Identify which cell holds the provided text, then report its [x, y] central coordinate. 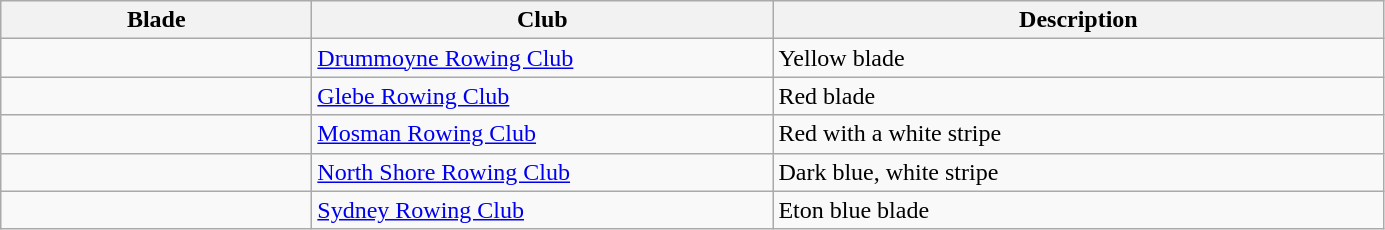
Description [1078, 20]
Eton blue blade [1078, 210]
Sydney Rowing Club [542, 210]
Club [542, 20]
Blade [156, 20]
Red with a white stripe [1078, 134]
Red blade [1078, 96]
Dark blue, white stripe [1078, 172]
North Shore Rowing Club [542, 172]
Glebe Rowing Club [542, 96]
Mosman Rowing Club [542, 134]
Yellow blade [1078, 58]
Drummoyne Rowing Club [542, 58]
